Determine the (X, Y) coordinate at the center of the cell enclosing the given text.  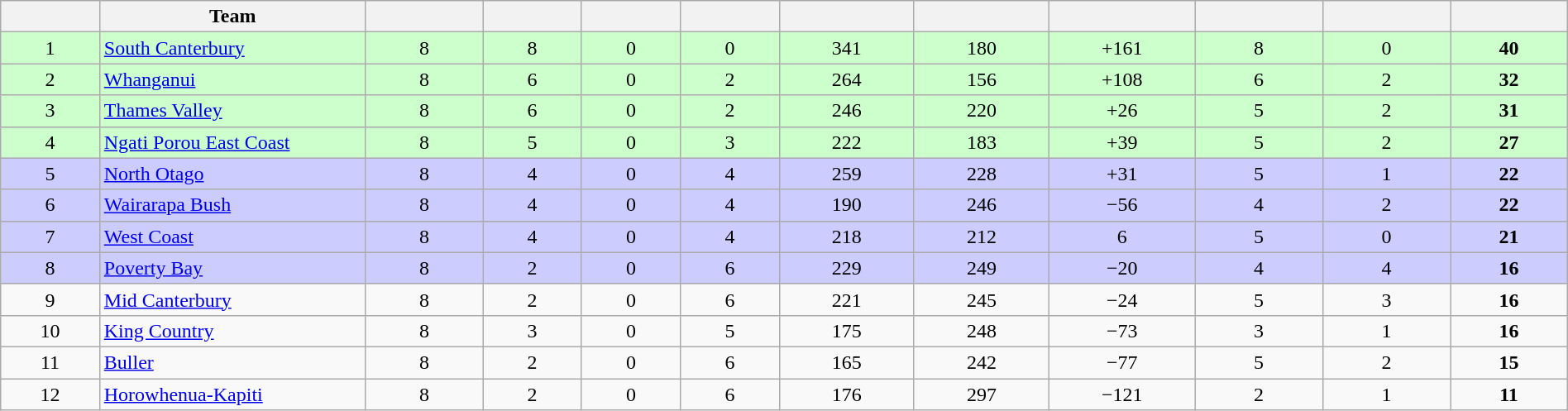
Buller (232, 362)
156 (981, 79)
10 (50, 331)
Mid Canterbury (232, 299)
27 (1508, 142)
−77 (1122, 362)
12 (50, 394)
+108 (1122, 79)
West Coast (232, 237)
+161 (1122, 48)
183 (981, 142)
222 (847, 142)
−20 (1122, 268)
297 (981, 394)
176 (847, 394)
−73 (1122, 331)
North Otago (232, 174)
Horowhenua-Kapiti (232, 394)
220 (981, 111)
King Country (232, 331)
264 (847, 79)
−24 (1122, 299)
Whanganui (232, 79)
South Canterbury (232, 48)
165 (847, 362)
175 (847, 331)
+26 (1122, 111)
Poverty Bay (232, 268)
21 (1508, 237)
190 (847, 205)
341 (847, 48)
259 (847, 174)
228 (981, 174)
248 (981, 331)
31 (1508, 111)
229 (847, 268)
32 (1508, 79)
212 (981, 237)
40 (1508, 48)
Wairarapa Bush (232, 205)
9 (50, 299)
249 (981, 268)
+31 (1122, 174)
180 (981, 48)
7 (50, 237)
242 (981, 362)
−121 (1122, 394)
+39 (1122, 142)
15 (1508, 362)
−56 (1122, 205)
221 (847, 299)
218 (847, 237)
245 (981, 299)
Thames Valley (232, 111)
Ngati Porou East Coast (232, 142)
Team (232, 17)
